For the text-containing cell, return its midpoint in [X, Y] coordinate format. 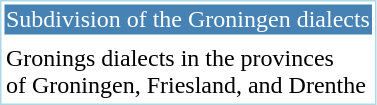
Subdivision of the Groningen dialects [188, 19]
Gronings dialects in the provinces of Groningen, Friesland, and Drenthe [188, 72]
